Provide the (X, Y) coordinate of the cell's center where the given text is located.  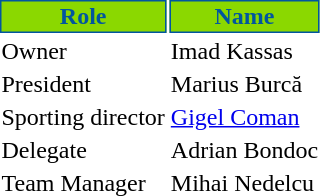
President (83, 84)
Sporting director (83, 117)
Owner (83, 51)
Delegate (83, 150)
Marius Burcă (244, 84)
Imad Kassas (244, 51)
Gigel Coman (244, 117)
Adrian Bondoc (244, 150)
Role (83, 16)
Name (244, 16)
